Extract the [x, y] coordinate from the center of the cell holding the provided text.  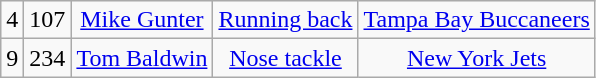
Mike Gunter [142, 20]
9 [12, 58]
Running back [286, 20]
234 [48, 58]
107 [48, 20]
Tampa Bay Buccaneers [476, 20]
4 [12, 20]
New York Jets [476, 58]
Nose tackle [286, 58]
Tom Baldwin [142, 58]
